Locate the cell with the specified text and output its [x, y] center coordinate. 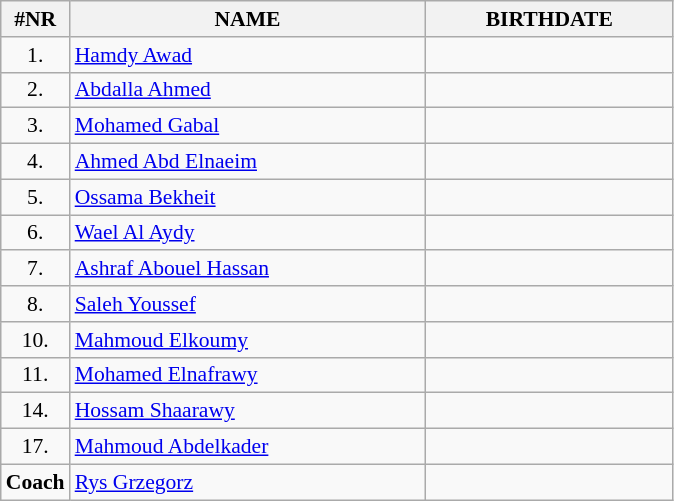
7. [36, 269]
Mohamed Elnafrawy [248, 375]
5. [36, 197]
Rys Grzegorz [248, 482]
2. [36, 90]
Ahmed Abd Elnaeim [248, 162]
Coach [36, 482]
NAME [248, 19]
17. [36, 447]
4. [36, 162]
Mohamed Gabal [248, 126]
Mahmoud Abdelkader [248, 447]
Hossam Shaarawy [248, 411]
Abdalla Ahmed [248, 90]
Ashraf Abouel Hassan [248, 269]
6. [36, 233]
BIRTHDATE [549, 19]
11. [36, 375]
Mahmoud Elkoumy [248, 340]
1. [36, 55]
#NR [36, 19]
Ossama Bekheit [248, 197]
10. [36, 340]
Saleh Youssef [248, 304]
Hamdy Awad [248, 55]
14. [36, 411]
Wael Al Aydy [248, 233]
3. [36, 126]
8. [36, 304]
